Determine the (x, y) coordinate at the center of the cell enclosing the given text.  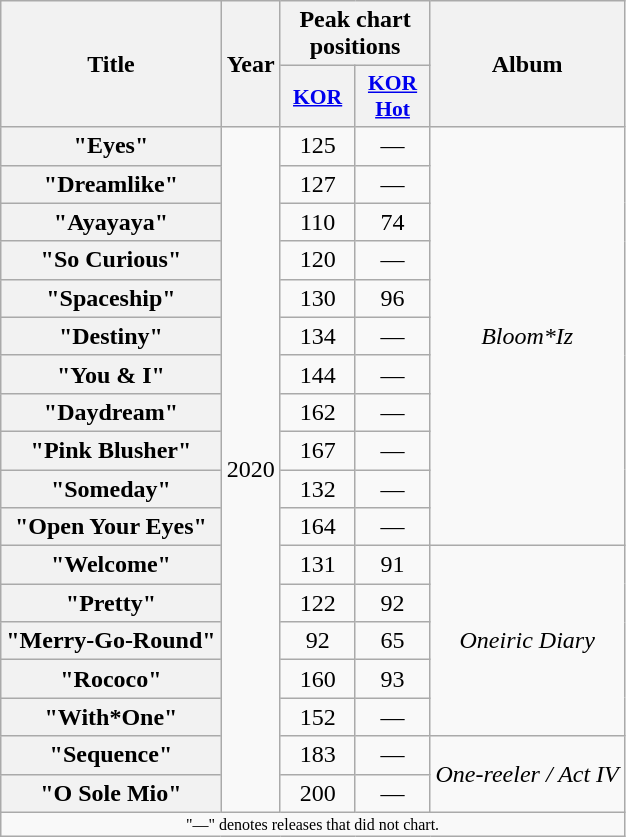
"Dreamlike" (111, 184)
134 (318, 336)
127 (318, 184)
183 (318, 755)
162 (318, 412)
KORHot (392, 96)
"Rococo" (111, 679)
152 (318, 717)
"Spaceship" (111, 298)
"Eyes" (111, 146)
"Someday" (111, 489)
164 (318, 527)
"Sequence" (111, 755)
"Welcome" (111, 565)
One-reeler / Act IV (527, 774)
Year (250, 64)
122 (318, 603)
"—" denotes releases that did not chart. (313, 824)
91 (392, 565)
74 (392, 222)
93 (392, 679)
200 (318, 793)
96 (392, 298)
"Open Your Eyes" (111, 527)
"Merry-Go-Round" (111, 641)
Album (527, 64)
"So Curious" (111, 260)
"With*One" (111, 717)
144 (318, 374)
65 (392, 641)
"Destiny" (111, 336)
"You & I" (111, 374)
2020 (250, 470)
"O Sole Mio" (111, 793)
160 (318, 679)
Peak chart positions (355, 34)
120 (318, 260)
131 (318, 565)
KOR (318, 96)
125 (318, 146)
Oneiric Diary (527, 641)
130 (318, 298)
132 (318, 489)
"Daydream" (111, 412)
Bloom*Iz (527, 336)
"Ayayaya" (111, 222)
"Pink Blusher" (111, 450)
167 (318, 450)
110 (318, 222)
Title (111, 64)
"Pretty" (111, 603)
